Return [x, y] of the center of cell containing provided text 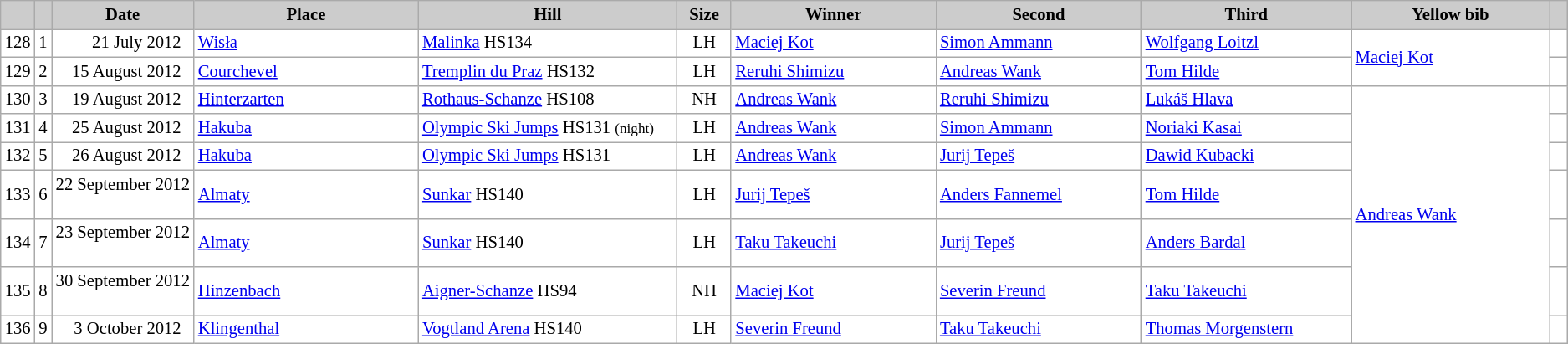
128 [18, 43]
Dawid Kubacki [1246, 156]
135 [18, 290]
136 [18, 329]
Second [1039, 14]
Vogtland Arena HS140 [548, 329]
3 October 2012 [123, 329]
Hinterzarten [306, 100]
8 [43, 290]
Wolfgang Loitzl [1246, 43]
Hinzenbach [306, 290]
Tremplin du Praz HS132 [548, 71]
Olympic Ski Jumps HS131 (night) [548, 128]
Lukáš Hlava [1246, 100]
Yellow bib [1450, 14]
25 August 2012 [123, 128]
130 [18, 100]
Size [704, 14]
4 [43, 128]
Anders Bardal [1246, 243]
3 [43, 100]
26 August 2012 [123, 156]
Olympic Ski Jumps HS131 [548, 156]
Third [1246, 14]
132 [18, 156]
129 [18, 71]
19 August 2012 [123, 100]
Place [306, 14]
133 [18, 194]
Anders Fannemel [1039, 194]
22 September 2012 [123, 194]
131 [18, 128]
15 August 2012 [123, 71]
2 [43, 71]
Hill [548, 14]
Wisła [306, 43]
Winner [833, 14]
Rothaus-Schanze HS108 [548, 100]
134 [18, 243]
Malinka HS134 [548, 43]
Klingenthal [306, 329]
5 [43, 156]
21 July 2012 [123, 43]
Courchevel [306, 71]
Date [123, 14]
30 September 2012 [123, 290]
9 [43, 329]
23 September 2012 [123, 243]
1 [43, 43]
Noriaki Kasai [1246, 128]
6 [43, 194]
7 [43, 243]
Thomas Morgenstern [1246, 329]
Aigner-Schanze HS94 [548, 290]
